Identify which cell holds the provided text, then report its (X, Y) central coordinate. 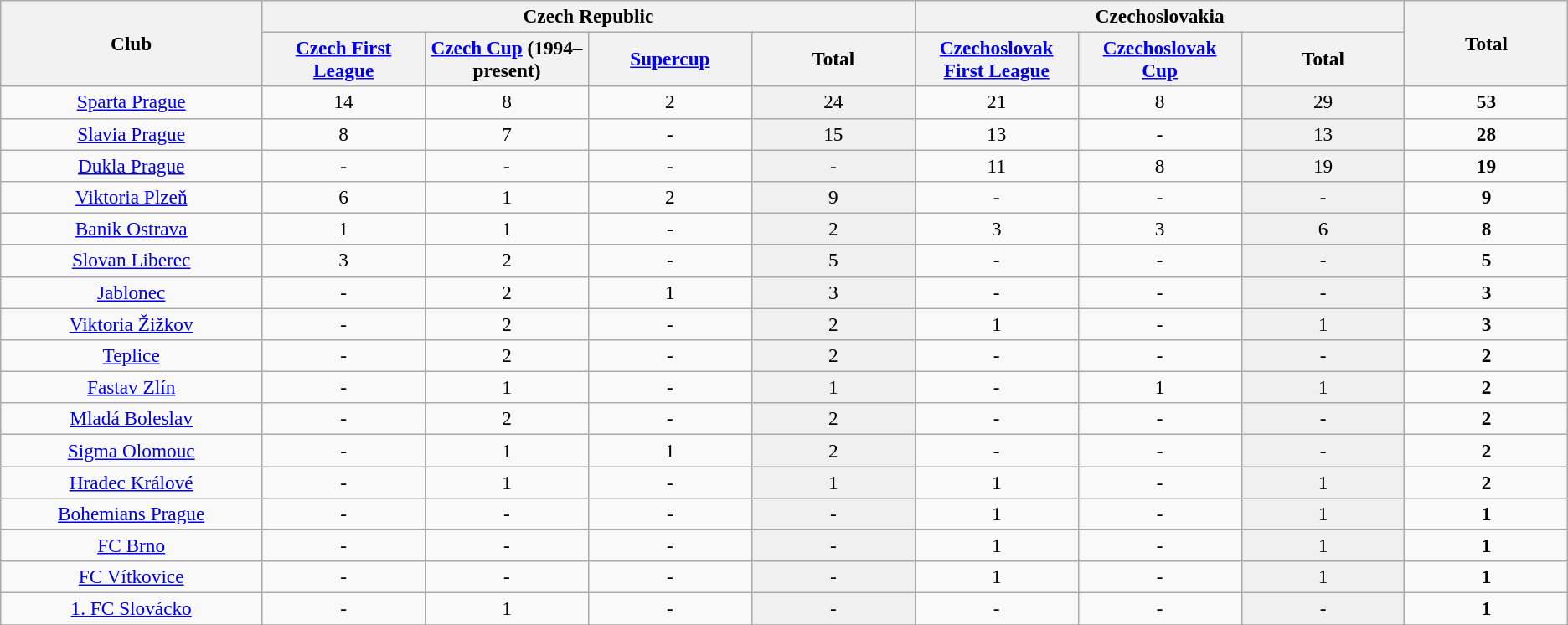
Czechoslovak First League (997, 59)
Fastav Zlín (132, 387)
1. FC Slovácko (132, 608)
11 (997, 165)
Czechoslovak Cup (1159, 59)
Teplice (132, 355)
Mladá Boleslav (132, 419)
Czechoslovakia (1159, 16)
Czech Republic (589, 16)
21 (997, 102)
24 (833, 102)
Czech First League (343, 59)
Jablonec (132, 292)
Sigma Olomouc (132, 450)
Viktoria Žižkov (132, 323)
Dukla Prague (132, 165)
Bohemians Prague (132, 514)
29 (1323, 102)
14 (343, 102)
Sparta Prague (132, 102)
Czech Cup (1994–present) (508, 59)
FC Vítkovice (132, 577)
Viktoria Plzeň (132, 197)
Supercup (670, 59)
7 (508, 134)
FC Brno (132, 545)
Hradec Králové (132, 482)
Slavia Prague (132, 134)
Slovan Liberec (132, 261)
53 (1486, 102)
Banik Ostrava (132, 229)
15 (833, 134)
28 (1486, 134)
Club (132, 44)
